Extract the [x, y] coordinate from the center of the cell holding the provided text.  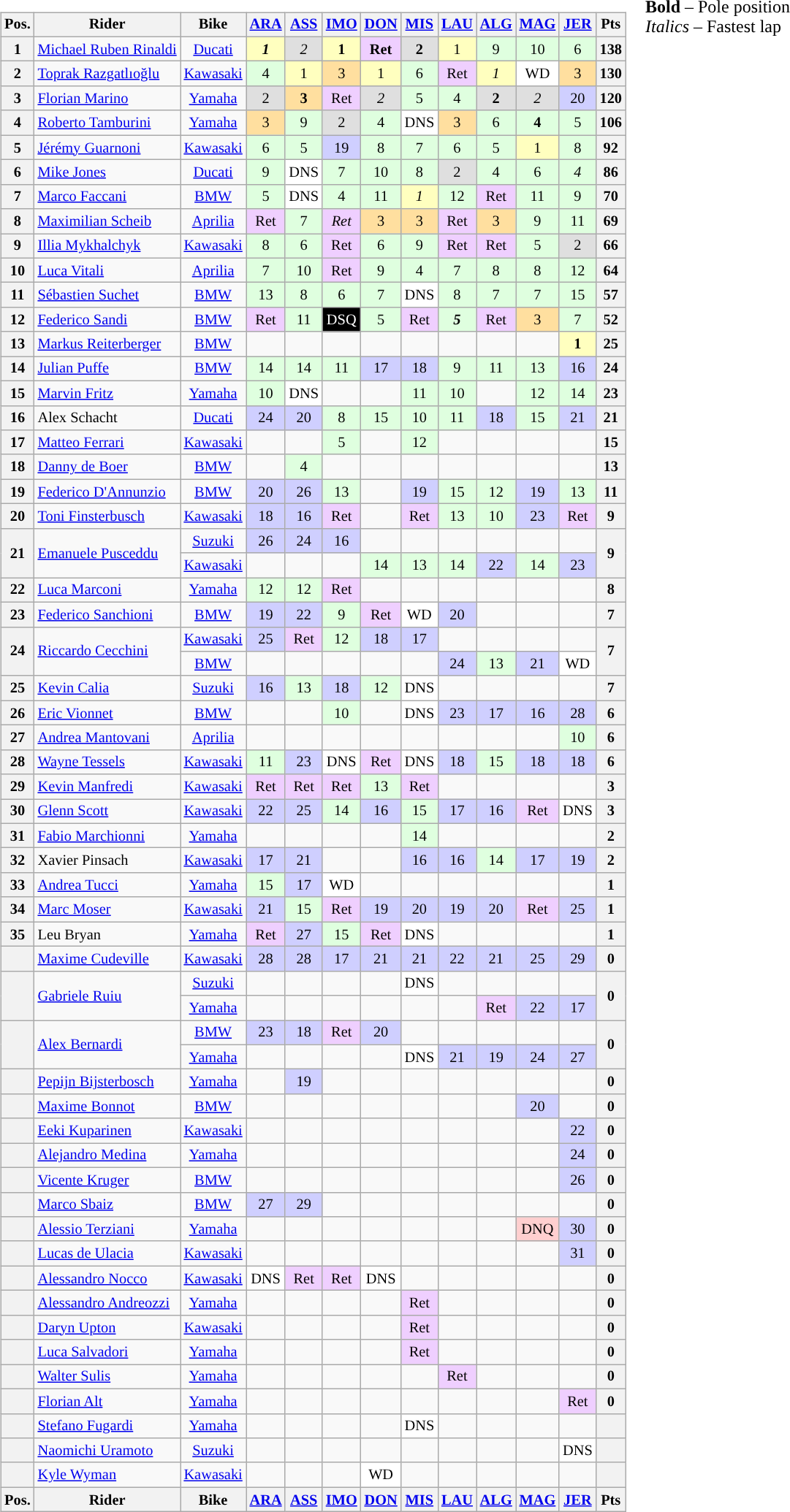
Alessandro Andreozzi [107, 1303]
Wayne Tessels [107, 762]
Illia Mykhalchyk [107, 246]
Alessandro Nocco [107, 1278]
Roberto Tamburini [107, 123]
66 [611, 246]
106 [611, 123]
Markus Reiterberger [107, 344]
69 [611, 221]
Alex Schacht [107, 418]
70 [611, 196]
Daryn Upton [107, 1327]
Walter Sulis [107, 1377]
Vicente Kruger [107, 1180]
Federico Sandi [107, 320]
Naomichi Uramoto [107, 1451]
Toni Finsterbusch [107, 516]
34 [18, 909]
Eric Vionnet [107, 713]
Kyle Wyman [107, 1475]
64 [611, 270]
35 [18, 934]
Danny de Boer [107, 467]
52 [611, 320]
Toprak Razgatlıoğlu [107, 74]
Stefano Fugardi [107, 1426]
Federico Sanchioni [107, 614]
Alex Bernardi [107, 1045]
92 [611, 148]
Xavier Pinsach [107, 860]
Lucas de Ulacia [107, 1253]
Matteo Ferrari [107, 443]
Eeki Kuparinen [107, 1131]
57 [611, 295]
Michael Ruben Rinaldi [107, 49]
DSQ [342, 320]
Maxime Bonnot [107, 1107]
Kevin Manfredi [107, 787]
Marc Moser [107, 909]
Alejandro Medina [107, 1156]
Luca Marconi [107, 590]
DNQ [538, 1229]
Marco Faccani [107, 196]
130 [611, 74]
Gabriele Ruiu [107, 995]
32 [18, 860]
120 [611, 99]
Jérémy Guarnoni [107, 148]
Pepijn Bijsterbosch [107, 1082]
Glenn Scott [107, 812]
Leu Bryan [107, 934]
Emanuele Pusceddu [107, 552]
Marvin Fritz [107, 393]
Kevin Calia [107, 688]
Florian Marino [107, 99]
86 [611, 172]
33 [18, 885]
Julian Puffe [107, 369]
Luca Salvadori [107, 1352]
Federico D'Annunzio [107, 492]
Alessio Terziani [107, 1229]
138 [611, 49]
Andrea Tucci [107, 885]
Marco Sbaiz [107, 1204]
Florian Alt [107, 1401]
Mike Jones [107, 172]
Sébastien Suchet [107, 295]
Maxime Cudeville [107, 959]
Maximilian Scheib [107, 221]
Luca Vitali [107, 270]
Andrea Mantovani [107, 738]
Riccardo Cecchini [107, 652]
Fabio Marchionni [107, 836]
